Capture the cell that displays the provided text and extract its (X, Y) central coordinate. 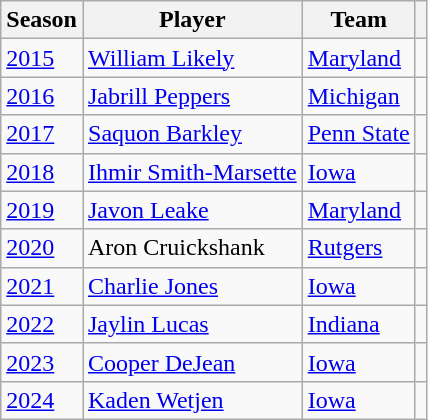
Ihmir Smith-Marsette (192, 172)
Saquon Barkley (192, 134)
Team (358, 20)
Javon Leake (192, 210)
2024 (42, 400)
Player (192, 20)
Jabrill Peppers (192, 96)
Jaylin Lucas (192, 324)
2023 (42, 362)
Cooper DeJean (192, 362)
2018 (42, 172)
2021 (42, 286)
Season (42, 20)
Rutgers (358, 248)
Michigan (358, 96)
2016 (42, 96)
2019 (42, 210)
Indiana (358, 324)
2020 (42, 248)
William Likely (192, 58)
Aron Cruickshank (192, 248)
2017 (42, 134)
2022 (42, 324)
Kaden Wetjen (192, 400)
2015 (42, 58)
Charlie Jones (192, 286)
Penn State (358, 134)
